From the cell containing the given text, extract its center point as (X, Y) coordinate. 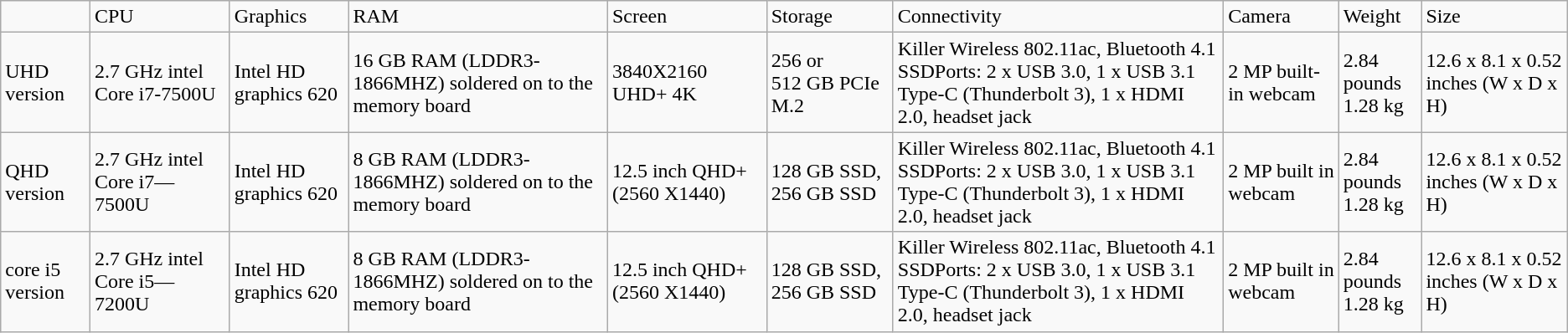
2.7 GHz intel Core i7-7500U (159, 82)
CPU (159, 17)
3840X2160 UHD+ 4K (687, 82)
RAM (478, 17)
2.7 GHz intel Core i7—7500U (159, 182)
2.7 GHz intel Core i5—7200U (159, 281)
256 or 512 GB PCIe M.2 (829, 82)
Screen (687, 17)
16 GB RAM (LDDR3-1866MHZ) soldered on to the memory board (478, 82)
UHD version (45, 82)
Connectivity (1058, 17)
QHD version (45, 182)
Storage (829, 17)
core i5 version (45, 281)
Camera (1282, 17)
Size (1494, 17)
Weight (1380, 17)
Graphics (289, 17)
2 MP built-in webcam (1282, 82)
